Extract the [X, Y] coordinate from the center of the cell holding the provided text.  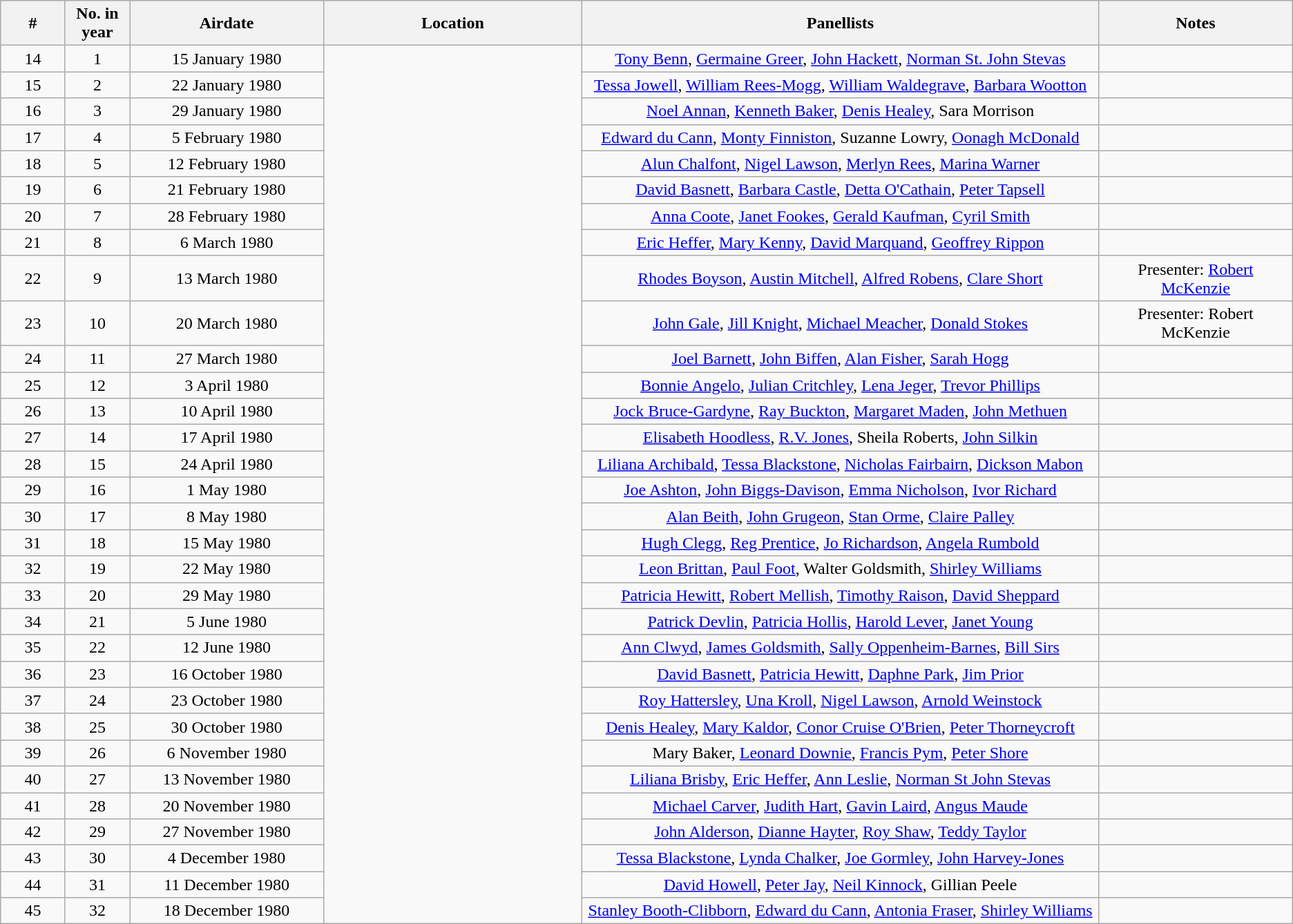
27 November 1980 [227, 832]
Patricia Hewitt, Robert Mellish, Timothy Raison, David Sheppard [840, 595]
Joel Barnett, John Biffen, Alan Fisher, Sarah Hogg [840, 358]
Ann Clwyd, James Goldsmith, Sally Oppenheim-Barnes, Bill Sirs [840, 648]
Stanley Booth-Clibborn, Edward du Cann, Antonia Fraser, Shirley Williams [840, 911]
17 April 1980 [227, 438]
9 [97, 278]
34 [33, 622]
6 March 1980 [227, 242]
7 [97, 216]
Alun Chalfont, Nigel Lawson, Merlyn Rees, Marina Warner [840, 164]
13 November 1980 [227, 779]
4 December 1980 [227, 858]
13 March 1980 [227, 278]
39 [33, 753]
Jock Bruce-Gardyne, Ray Buckton, Margaret Maden, John Methuen [840, 412]
Location [452, 23]
Hugh Clegg, Reg Prentice, Jo Richardson, Angela Rumbold [840, 543]
Tony Benn, Germaine Greer, John Hackett, Norman St. John Stevas [840, 59]
2 [97, 85]
5 [97, 164]
16 October 1980 [227, 674]
20 November 1980 [227, 806]
8 [97, 242]
Bonnie Angelo, Julian Critchley, Lena Jeger, Trevor Phillips [840, 385]
24 April 1980 [227, 464]
Panellists [840, 23]
Tessa Jowell, William Rees-Mogg, William Waldegrave, Barbara Wootton [840, 85]
Leon Brittan, Paul Foot, Walter Goldsmith, Shirley Williams [840, 569]
12 [97, 385]
Elisabeth Hoodless, R.V. Jones, Sheila Roberts, John Silkin [840, 438]
3 [97, 111]
43 [33, 858]
Michael Carver, Judith Hart, Gavin Laird, Angus Maude [840, 806]
Denis Healey, Mary Kaldor, Conor Cruise O'Brien, Peter Thorneycroft [840, 726]
Anna Coote, Janet Fookes, Gerald Kaufman, Cyril Smith [840, 216]
35 [33, 648]
David Howell, Peter Jay, Neil Kinnock, Gillian Peele [840, 885]
29 May 1980 [227, 595]
37 [33, 700]
30 October 1980 [227, 726]
4 [97, 137]
11 December 1980 [227, 885]
Roy Hattersley, Una Kroll, Nigel Lawson, Arnold Weinstock [840, 700]
21 February 1980 [227, 190]
# [33, 23]
3 April 1980 [227, 385]
Liliana Archibald, Tessa Blackstone, Nicholas Fairbairn, Dickson Mabon [840, 464]
22 May 1980 [227, 569]
42 [33, 832]
Notes [1196, 23]
Eric Heffer, Mary Kenny, David Marquand, Geoffrey Rippon [840, 242]
No. in year [97, 23]
David Basnett, Patricia Hewitt, Daphne Park, Jim Prior [840, 674]
5 February 1980 [227, 137]
1 [97, 59]
6 November 1980 [227, 753]
22 January 1980 [227, 85]
18 December 1980 [227, 911]
33 [33, 595]
Liliana Brisby, Eric Heffer, Ann Leslie, Norman St John Stevas [840, 779]
David Basnett, Barbara Castle, Detta O'Cathain, Peter Tapsell [840, 190]
Airdate [227, 23]
28 February 1980 [227, 216]
Joe Ashton, John Biggs-Davison, Emma Nicholson, Ivor Richard [840, 490]
45 [33, 911]
10 [97, 323]
John Gale, Jill Knight, Michael Meacher, Donald Stokes [840, 323]
36 [33, 674]
Noel Annan, Kenneth Baker, Denis Healey, Sara Morrison [840, 111]
5 June 1980 [227, 622]
20 March 1980 [227, 323]
29 January 1980 [227, 111]
40 [33, 779]
John Alderson, Dianne Hayter, Roy Shaw, Teddy Taylor [840, 832]
15 May 1980 [227, 543]
44 [33, 885]
23 October 1980 [227, 700]
12 June 1980 [227, 648]
12 February 1980 [227, 164]
10 April 1980 [227, 412]
11 [97, 358]
41 [33, 806]
1 May 1980 [227, 490]
Rhodes Boyson, Austin Mitchell, Alfred Robens, Clare Short [840, 278]
15 January 1980 [227, 59]
27 March 1980 [227, 358]
Patrick Devlin, Patricia Hollis, Harold Lever, Janet Young [840, 622]
Mary Baker, Leonard Downie, Francis Pym, Peter Shore [840, 753]
Alan Beith, John Grugeon, Stan Orme, Claire Palley [840, 517]
8 May 1980 [227, 517]
6 [97, 190]
13 [97, 412]
Tessa Blackstone, Lynda Chalker, Joe Gormley, John Harvey-Jones [840, 858]
38 [33, 726]
Edward du Cann, Monty Finniston, Suzanne Lowry, Oonagh McDonald [840, 137]
